Search for the cell housing the specified text and yield its [x, y] center coordinate. 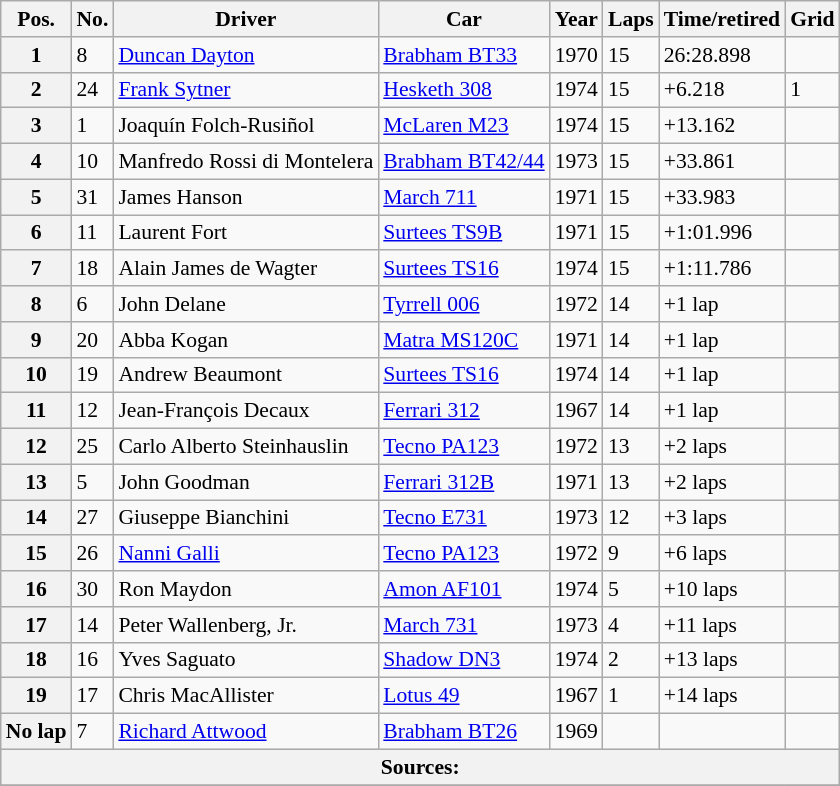
30 [92, 589]
Ferrari 312 [464, 411]
Laps [631, 19]
Ferrari 312B [464, 482]
Carlo Alberto Steinhauslin [246, 447]
20 [92, 340]
Year [576, 19]
Giuseppe Bianchini [246, 518]
Brabham BT33 [464, 55]
+10 laps [722, 589]
March 731 [464, 625]
Time/retired [722, 19]
Driver [246, 19]
+33.861 [722, 162]
26 [92, 554]
No. [92, 19]
Joaquín Folch-Rusiñol [246, 126]
31 [92, 197]
Chris MacAllister [246, 696]
Yves Saguato [246, 660]
Abba Kogan [246, 340]
John Delane [246, 304]
1969 [576, 732]
Laurent Fort [246, 233]
John Goodman [246, 482]
Manfredo Rossi di Montelera [246, 162]
25 [92, 447]
Tyrrell 006 [464, 304]
Andrew Beaumont [246, 375]
Brabham BT42/44 [464, 162]
+11 laps [722, 625]
Jean-François Decaux [246, 411]
Peter Wallenberg, Jr. [246, 625]
Amon AF101 [464, 589]
Alain James de Wagter [246, 269]
+14 laps [722, 696]
Frank Sytner [246, 90]
Shadow DN3 [464, 660]
Matra MS120C [464, 340]
Sources: [420, 767]
Tecno E731 [464, 518]
3 [36, 126]
No lap [36, 732]
+33.983 [722, 197]
+13 laps [722, 660]
March 711 [464, 197]
Brabham BT26 [464, 732]
+3 laps [722, 518]
Lotus 49 [464, 696]
+6 laps [722, 554]
Duncan Dayton [246, 55]
Grid [812, 19]
Nanni Galli [246, 554]
Surtees TS9B [464, 233]
McLaren M23 [464, 126]
24 [92, 90]
+1:11.786 [722, 269]
26:28.898 [722, 55]
Hesketh 308 [464, 90]
+1:01.996 [722, 233]
James Hanson [246, 197]
+6.218 [722, 90]
Pos. [36, 19]
1970 [576, 55]
+13.162 [722, 126]
Car [464, 19]
27 [92, 518]
Ron Maydon [246, 589]
Richard Attwood [246, 732]
